Detect which cell encompasses the target text, then output its (x, y) center coordinate. 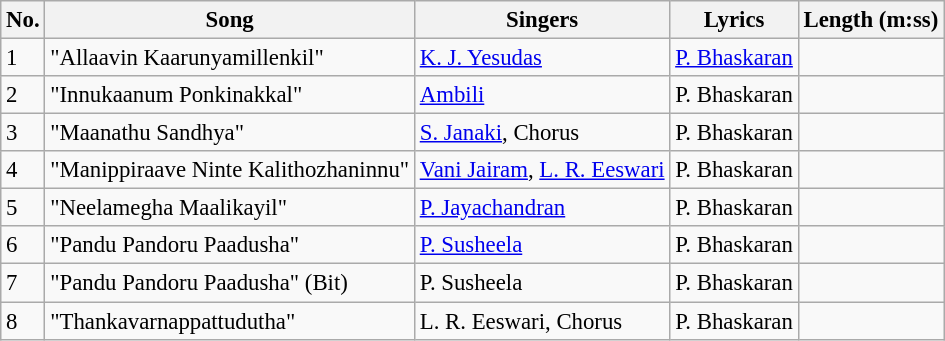
5 (23, 208)
"Thankavarnappattudutha" (230, 321)
"Pandu Pandoru Paadusha" (Bit) (230, 283)
Vani Jairam, L. R. Eeswari (542, 170)
Ambili (542, 95)
"Innukaanum Ponkinakkal" (230, 95)
"Neelamegha Maalikayil" (230, 208)
K. J. Yesudas (542, 58)
Song (230, 20)
"Allaavin Kaarunyamillenkil" (230, 58)
2 (23, 95)
Lyrics (734, 20)
S. Janaki, Chorus (542, 133)
L. R. Eeswari, Chorus (542, 321)
Singers (542, 20)
3 (23, 133)
P. Jayachandran (542, 208)
7 (23, 283)
"Pandu Pandoru Paadusha" (230, 245)
1 (23, 58)
"Maanathu Sandhya" (230, 133)
8 (23, 321)
No. (23, 20)
"Manippiraave Ninte Kalithozhaninnu" (230, 170)
4 (23, 170)
Length (m:ss) (870, 20)
6 (23, 245)
